Return (X, Y) of the center of cell containing provided text 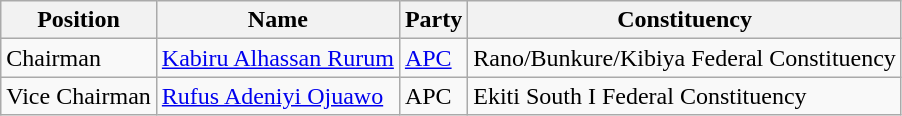
Rano/Bunkure/Kibiya Federal Constituency (685, 58)
Chairman (79, 58)
Kabiru Alhassan Rurum (278, 58)
Party (433, 20)
Constituency (685, 20)
Ekiti South I Federal Constituency (685, 96)
Rufus Adeniyi Ojuawo (278, 96)
Name (278, 20)
Vice Chairman (79, 96)
Position (79, 20)
